Provide the (x, y) coordinate of the cell's center where the given text is located.  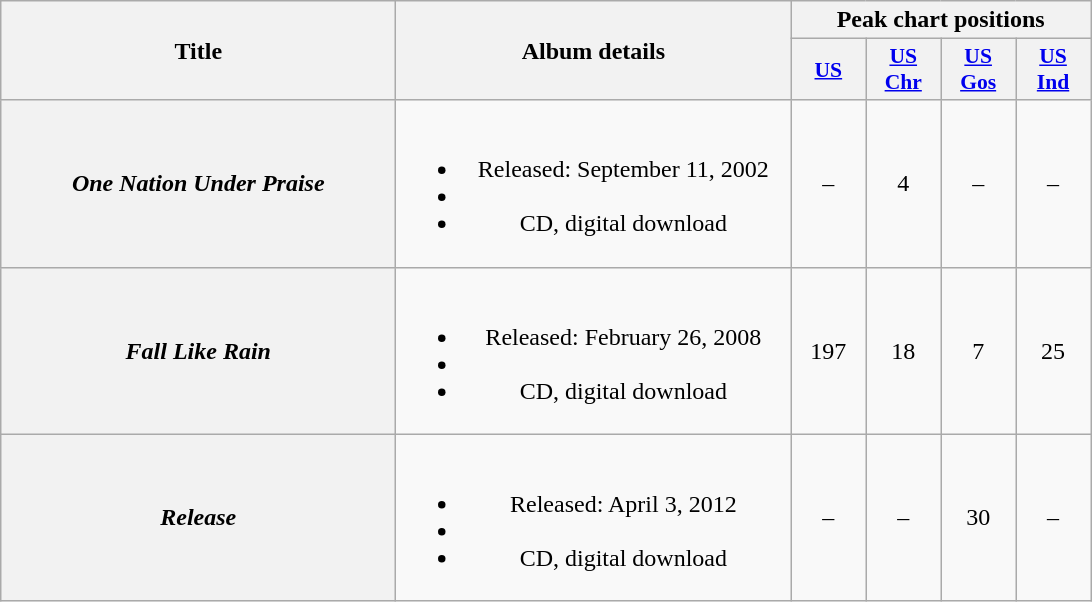
Peak chart positions (941, 20)
One Nation Under Praise (198, 184)
USGos (978, 70)
Fall Like Rain (198, 350)
197 (828, 350)
US (828, 70)
30 (978, 518)
Released: February 26, 2008CD, digital download (594, 350)
25 (1054, 350)
USChr (904, 70)
4 (904, 184)
18 (904, 350)
Release (198, 518)
Title (198, 50)
Album details (594, 50)
USInd (1054, 70)
Released: September 11, 2002CD, digital download (594, 184)
Released: April 3, 2012CD, digital download (594, 518)
7 (978, 350)
